Find where the given text appears and provide that cell's center as (X, Y) coordinate. 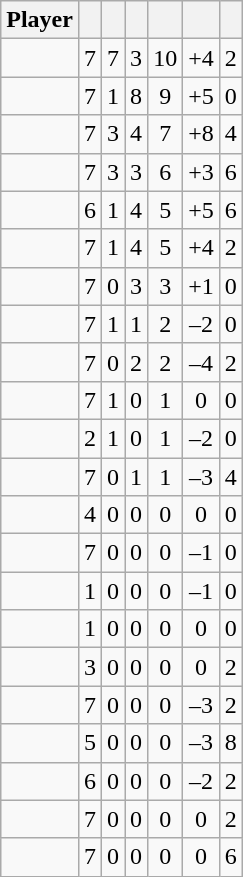
Player (40, 20)
+1 (202, 286)
+3 (202, 172)
–4 (202, 362)
10 (166, 58)
+8 (202, 134)
9 (166, 96)
